Detect which cell encompasses the target text, then output its [x, y] center coordinate. 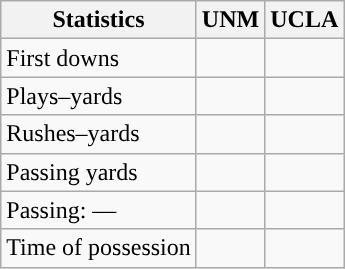
UNM [230, 20]
First downs [99, 58]
Rushes–yards [99, 134]
Plays–yards [99, 96]
Passing: –– [99, 210]
Passing yards [99, 172]
Statistics [99, 20]
Time of possession [99, 248]
UCLA [304, 20]
